Detect which cell encompasses the target text, then output its (X, Y) center coordinate. 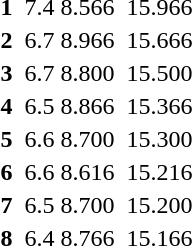
8.966 (88, 40)
8.616 (88, 172)
8.866 (88, 106)
8.800 (88, 73)
